Return (X, Y) of the center of cell containing provided text 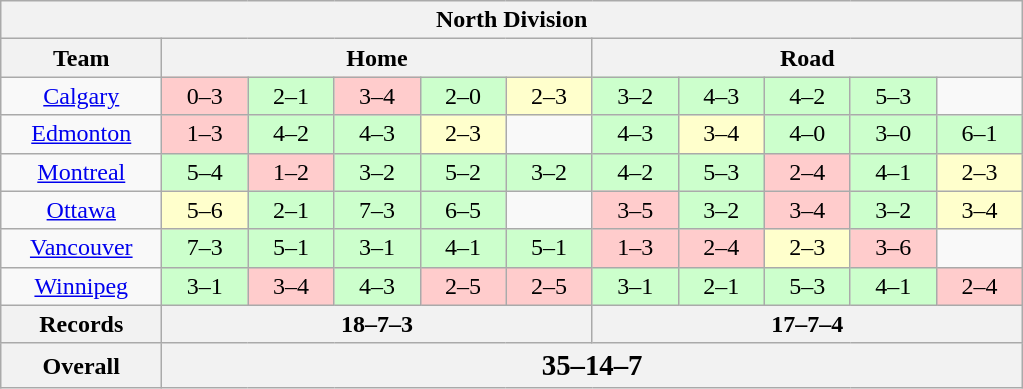
35–14–7 (592, 365)
Edmonton (82, 134)
3–5 (635, 210)
Montreal (82, 172)
2–0 (463, 96)
North Division (512, 20)
Winnipeg (82, 286)
3–6 (893, 248)
Records (82, 324)
Home (377, 58)
6–5 (463, 210)
5–2 (463, 172)
5–4 (205, 172)
Vancouver (82, 248)
17–7–4 (807, 324)
1–2 (291, 172)
6–1 (979, 134)
5–6 (205, 210)
18–7–3 (377, 324)
Road (807, 58)
Overall (82, 365)
3–0 (893, 134)
Team (82, 58)
4–0 (807, 134)
Ottawa (82, 210)
Calgary (82, 96)
0–3 (205, 96)
